Return the (X, Y) coordinate for the center point of the cell that contains the specified text.  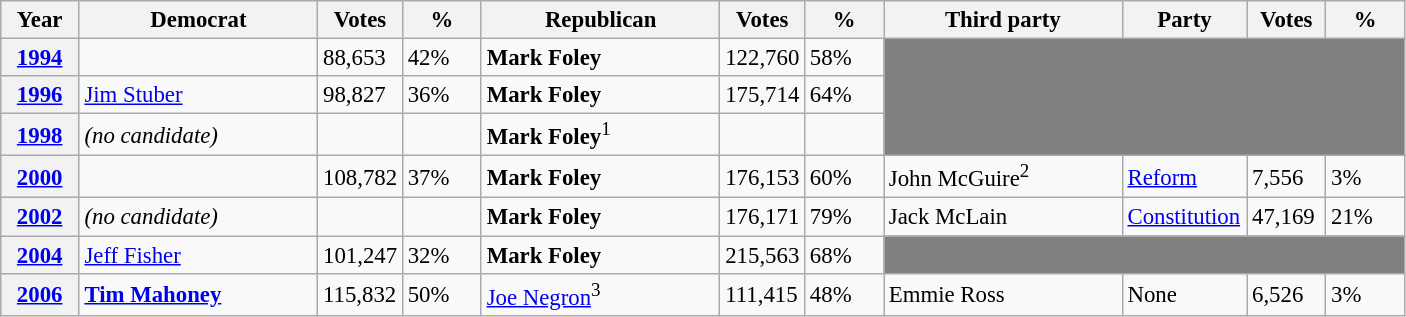
1998 (40, 135)
2004 (40, 255)
Democrat (198, 20)
176,171 (762, 217)
Jeff Fisher (198, 255)
Party (1184, 20)
2000 (40, 177)
Year (40, 20)
175,714 (762, 95)
47,169 (1286, 217)
2002 (40, 217)
Joe Negron3 (600, 294)
None (1184, 294)
122,760 (762, 57)
Reform (1184, 177)
68% (844, 255)
32% (442, 255)
21% (1366, 217)
6,526 (1286, 294)
42% (442, 57)
115,832 (360, 294)
111,415 (762, 294)
2006 (40, 294)
215,563 (762, 255)
Mark Foley1 (600, 135)
1996 (40, 95)
Third party (1004, 20)
58% (844, 57)
Constitution (1184, 217)
108,782 (360, 177)
64% (844, 95)
John McGuire2 (1004, 177)
50% (442, 294)
Jack McLain (1004, 217)
Emmie Ross (1004, 294)
36% (442, 95)
37% (442, 177)
98,827 (360, 95)
Jim Stuber (198, 95)
101,247 (360, 255)
176,153 (762, 177)
48% (844, 294)
1994 (40, 57)
7,556 (1286, 177)
79% (844, 217)
Republican (600, 20)
88,653 (360, 57)
60% (844, 177)
Tim Mahoney (198, 294)
